For the text-containing cell, return its midpoint in [x, y] coordinate format. 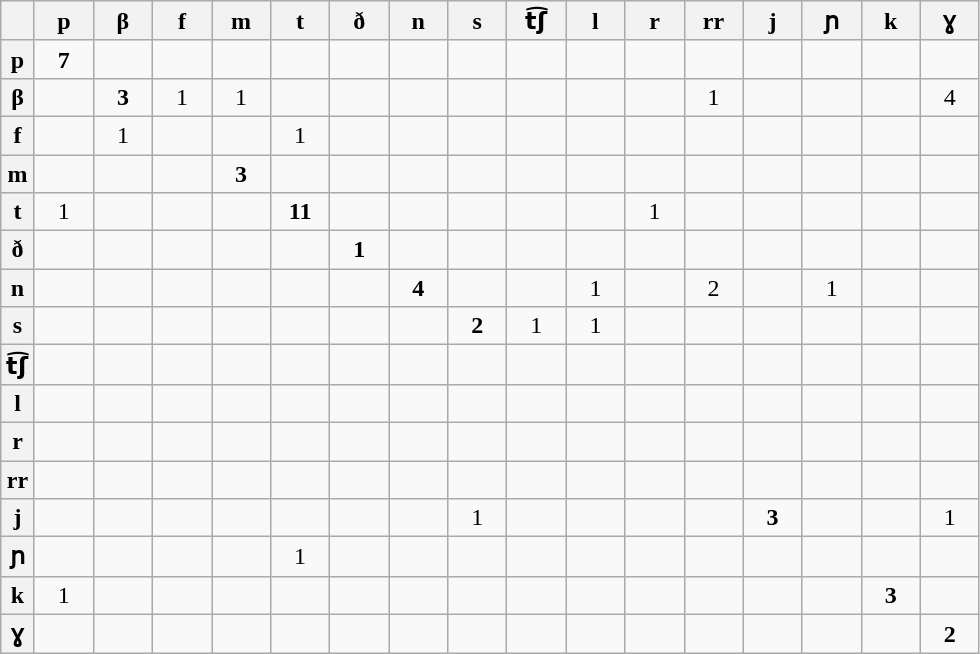
11 [300, 212]
7 [64, 59]
